Provide the (x, y) coordinate of the cell's center where the given text is located.  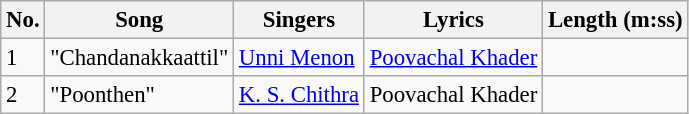
Length (m:ss) (616, 20)
No. (23, 20)
K. S. Chithra (300, 95)
Song (140, 20)
"Poonthen" (140, 95)
1 (23, 58)
Unni Menon (300, 58)
2 (23, 95)
"Chandanakkaattil" (140, 58)
Singers (300, 20)
Lyrics (453, 20)
